Identify which cell holds the provided text, then report its (x, y) central coordinate. 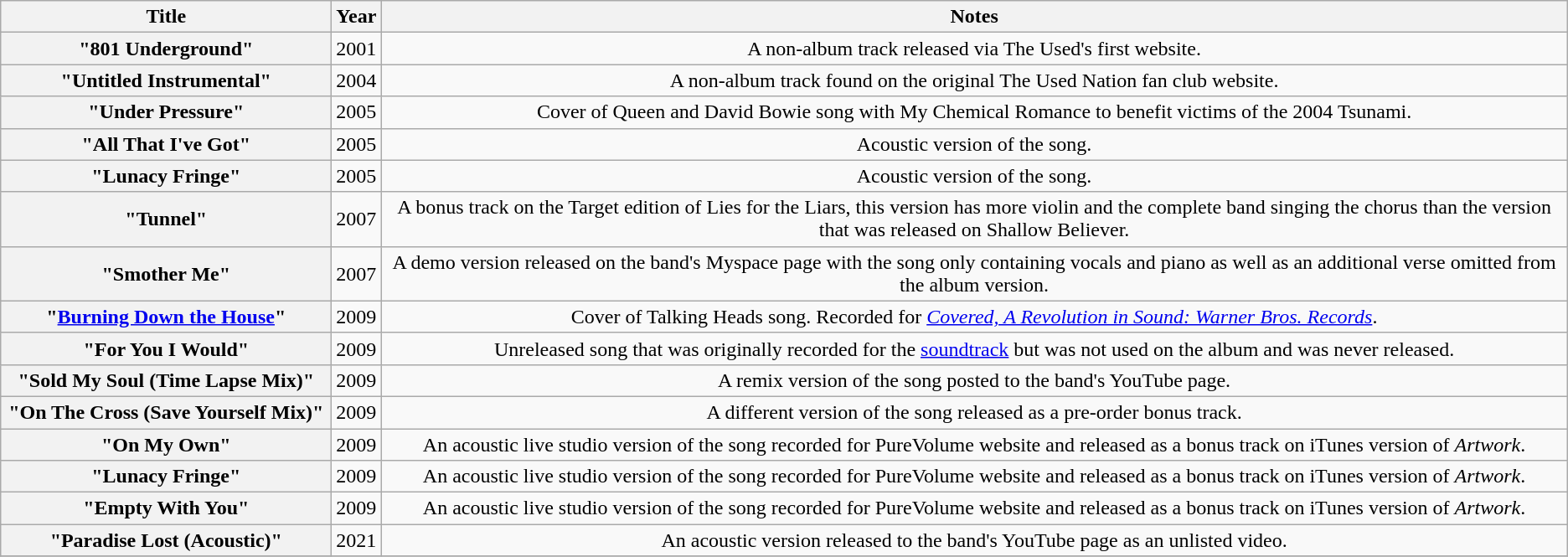
"Empty With You" (166, 508)
"For You I Would" (166, 348)
A remix version of the song posted to the band's YouTube page. (974, 380)
Cover of Queen and David Bowie song with My Chemical Romance to benefit victims of the 2004 Tsunami. (974, 112)
"On My Own" (166, 445)
Notes (974, 17)
"Burning Down the House" (166, 317)
Title (166, 17)
"All That I've Got" (166, 144)
"On The Cross (Save Yourself Mix)" (166, 412)
"Smother Me" (166, 273)
A different version of the song released as a pre-order bonus track. (974, 412)
"Sold My Soul (Time Lapse Mix)" (166, 380)
An acoustic version released to the band's YouTube page as an unlisted video. (974, 540)
"Untitled Instrumental" (166, 80)
"801 Underground" (166, 49)
2021 (357, 540)
Unreleased song that was originally recorded for the soundtrack but was not used on the album and was never released. (974, 348)
"Under Pressure" (166, 112)
A non-album track found on the original The Used Nation fan club website. (974, 80)
Year (357, 17)
A non-album track released via The Used's first website. (974, 49)
2004 (357, 80)
"Tunnel" (166, 219)
2001 (357, 49)
Cover of Talking Heads song. Recorded for Covered, A Revolution in Sound: Warner Bros. Records. (974, 317)
"Paradise Lost (Acoustic)" (166, 540)
